Return the [X, Y] coordinate for the center point of the cell that contains the specified text.  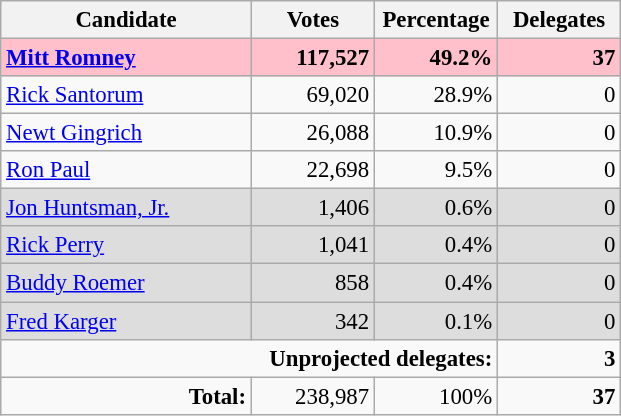
Candidate [126, 20]
1,041 [312, 245]
0.1% [436, 321]
Jon Huntsman, Jr. [126, 208]
0.6% [436, 208]
Buddy Roemer [126, 283]
Unprojected delegates: [250, 358]
342 [312, 321]
Rick Santorum [126, 95]
Mitt Romney [126, 58]
238,987 [312, 396]
Newt Gingrich [126, 133]
9.5% [436, 170]
3 [560, 358]
Fred Karger [126, 321]
Percentage [436, 20]
100% [436, 396]
Votes [312, 20]
22,698 [312, 170]
28.9% [436, 95]
49.2% [436, 58]
Delegates [560, 20]
Ron Paul [126, 170]
26,088 [312, 133]
117,527 [312, 58]
Rick Perry [126, 245]
Total: [126, 396]
1,406 [312, 208]
69,020 [312, 95]
858 [312, 283]
10.9% [436, 133]
